Determine the [x, y] coordinate at the center of the cell enclosing the given text.  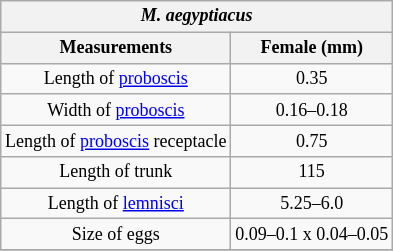
Length of lemnisci [116, 204]
0.09–0.1 x 0.04–0.05 [312, 234]
0.35 [312, 78]
Length of trunk [116, 172]
0.75 [312, 140]
Female (mm) [312, 48]
5.25–6.0 [312, 204]
Measurements [116, 48]
Size of eggs [116, 234]
0.16–0.18 [312, 110]
Length of proboscis receptacle [116, 140]
M. aegyptiacus [197, 16]
115 [312, 172]
Length of proboscis [116, 78]
Width of proboscis [116, 110]
